Output the (X, Y) coordinate of the center of the cell containing the given text.  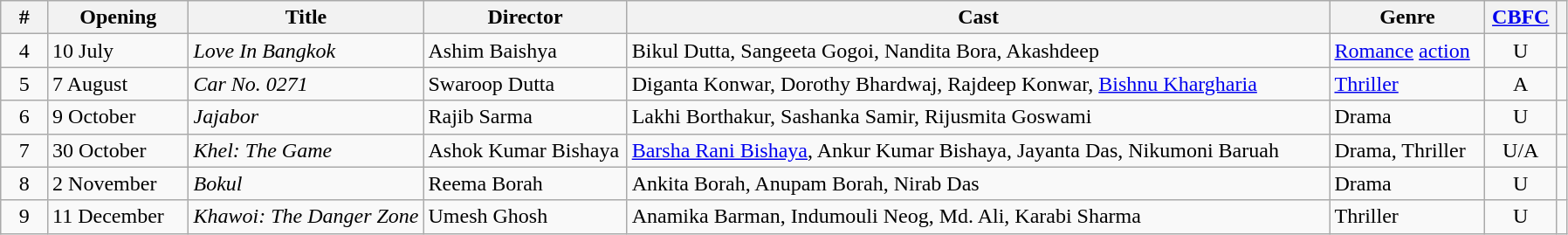
Rajib Sarma (526, 117)
11 December (119, 217)
10 July (119, 51)
Cast (978, 17)
Swaroop Dutta (526, 84)
Genre (1407, 17)
Ankita Borah, Anupam Borah, Nirab Das (978, 183)
Romance action (1407, 51)
9 October (119, 117)
4 (24, 51)
8 (24, 183)
Umesh Ghosh (526, 217)
Khawoi: The Danger Zone (306, 217)
Ashok Kumar Bishaya (526, 150)
Drama, Thriller (1407, 150)
Reema Borah (526, 183)
Barsha Rani Bishaya, Ankur Kumar Bishaya, Jayanta Das, Nikumoni Baruah (978, 150)
9 (24, 217)
Love In Bangkok (306, 51)
7 (24, 150)
5 (24, 84)
Opening (119, 17)
A (1521, 84)
CBFC (1521, 17)
Lakhi Borthakur, Sashanka Samir, Rijusmita Goswami (978, 117)
7 August (119, 84)
6 (24, 117)
30 October (119, 150)
Bikul Dutta, Sangeeta Gogoi, Nandita Bora, Akashdeep (978, 51)
Anamika Barman, Indumouli Neog, Md. Ali, Karabi Sharma (978, 217)
Car No. 0271 (306, 84)
U/A (1521, 150)
Title (306, 17)
Ashim Baishya (526, 51)
Jajabor (306, 117)
Khel: The Game (306, 150)
Director (526, 17)
# (24, 17)
Diganta Konwar, Dorothy Bhardwaj, Rajdeep Konwar, Bishnu Khargharia (978, 84)
2 November (119, 183)
Bokul (306, 183)
